For the text-containing cell, return its midpoint in [x, y] coordinate format. 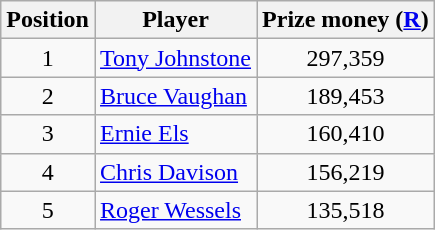
297,359 [346, 58]
Chris Davison [175, 172]
3 [48, 134]
Roger Wessels [175, 210]
Player [175, 20]
189,453 [346, 96]
Prize money (R) [346, 20]
5 [48, 210]
Tony Johnstone [175, 58]
2 [48, 96]
Position [48, 20]
4 [48, 172]
Ernie Els [175, 134]
Bruce Vaughan [175, 96]
156,219 [346, 172]
1 [48, 58]
135,518 [346, 210]
160,410 [346, 134]
